Detect which cell encompasses the target text, then output its [x, y] center coordinate. 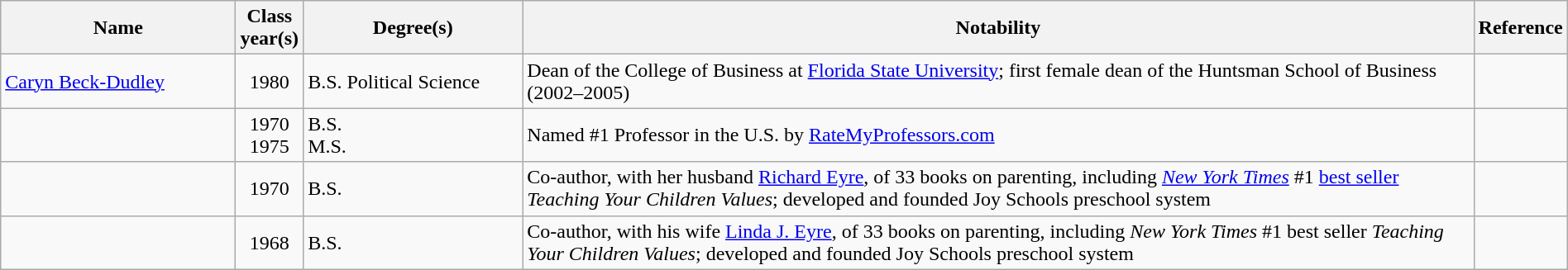
Name [118, 28]
Dean of the College of Business at Florida State University; first female dean of the Huntsman School of Business (2002–2005) [998, 81]
1968 [270, 243]
1970 [270, 188]
B.S. M.S. [414, 135]
19701975 [270, 135]
Caryn Beck-Dudley [118, 81]
Named #1 Professor in the U.S. by RateMyProfessors.com [998, 135]
Notability [998, 28]
B.S. Political Science [414, 81]
Reference [1520, 28]
Degree(s) [414, 28]
Class year(s) [270, 28]
1980 [270, 81]
